Locate the cell with the specified text and output its [X, Y] center coordinate. 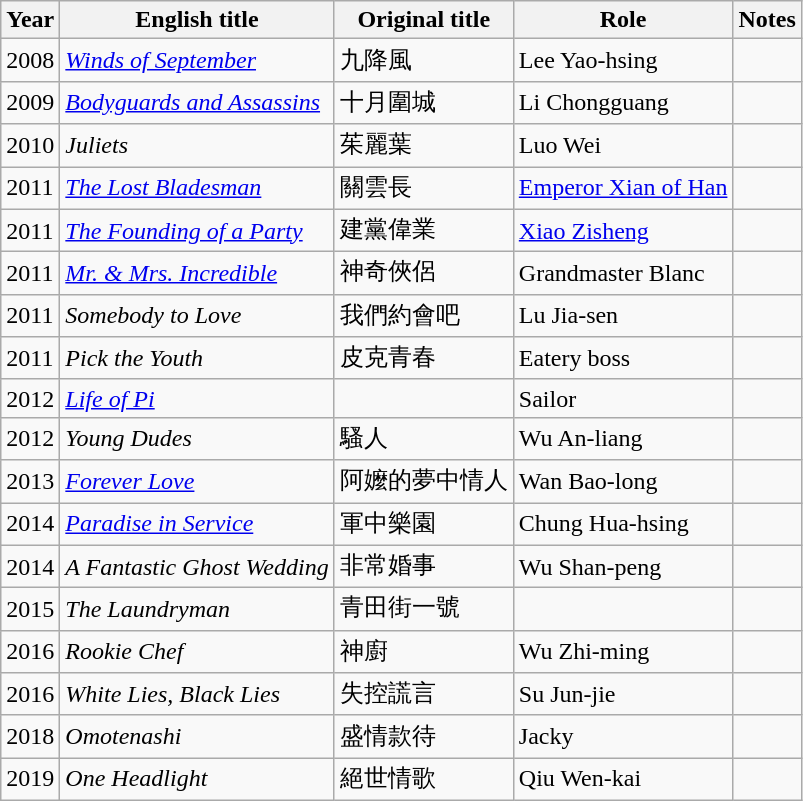
非常婚事 [424, 566]
阿嬤的夢中情人 [424, 482]
軍中樂園 [424, 524]
騷人 [424, 438]
Wu An-liang [623, 438]
關雲長 [424, 188]
Wu Shan-peng [623, 566]
十月圍城 [424, 102]
皮克青春 [424, 358]
Chung Hua-hsing [623, 524]
Year [30, 20]
茱麗葉 [424, 146]
Eatery boss [623, 358]
2018 [30, 736]
Life of Pi [197, 398]
失控謊言 [424, 694]
絕世情歌 [424, 780]
Pick the Youth [197, 358]
Juliets [197, 146]
A Fantastic Ghost Wedding [197, 566]
The Lost Bladesman [197, 188]
Paradise in Service [197, 524]
2010 [30, 146]
Omotenashi [197, 736]
The Founding of a Party [197, 230]
Wu Zhi-ming [623, 652]
青田街一號 [424, 610]
我們約會吧 [424, 316]
Role [623, 20]
Luo Wei [623, 146]
Lu Jia-sen [623, 316]
2015 [30, 610]
神廚 [424, 652]
Sailor [623, 398]
Su Jun-jie [623, 694]
Emperor Xian of Han [623, 188]
Winds of September [197, 60]
White Lies, Black Lies [197, 694]
Rookie Chef [197, 652]
One Headlight [197, 780]
建黨偉業 [424, 230]
2009 [30, 102]
Lee Yao-hsing [623, 60]
Jacky [623, 736]
Qiu Wen-kai [623, 780]
2008 [30, 60]
Wan Bao-long [623, 482]
盛情款待 [424, 736]
Li Chongguang [623, 102]
Notes [767, 20]
Original title [424, 20]
Forever Love [197, 482]
神奇俠侶 [424, 274]
Xiao Zisheng [623, 230]
Mr. & Mrs. Incredible [197, 274]
2013 [30, 482]
Young Dudes [197, 438]
The Laundryman [197, 610]
2019 [30, 780]
九降風 [424, 60]
English title [197, 20]
Grandmaster Blanc [623, 274]
Bodyguards and Assassins [197, 102]
Somebody to Love [197, 316]
